Scan for the cell matching the given text and deliver its (X, Y) coordinate at center. 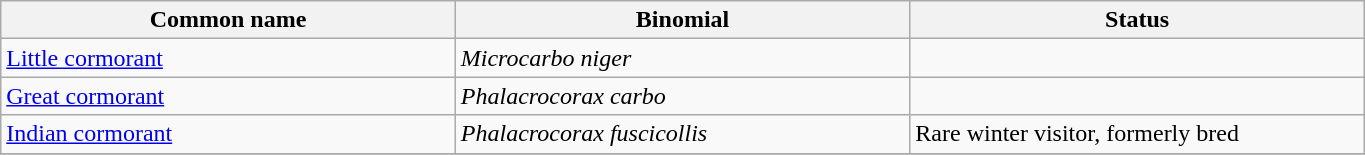
Indian cormorant (228, 134)
Rare winter visitor, formerly bred (1138, 134)
Status (1138, 20)
Microcarbo niger (682, 58)
Little cormorant (228, 58)
Phalacrocorax fuscicollis (682, 134)
Common name (228, 20)
Phalacrocorax carbo (682, 96)
Great cormorant (228, 96)
Binomial (682, 20)
